Determine the (X, Y) coordinate at the center of the cell enclosing the given text.  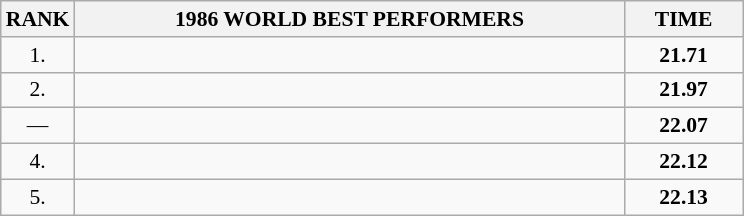
— (38, 126)
21.97 (684, 90)
1. (38, 55)
5. (38, 197)
22.13 (684, 197)
2. (38, 90)
TIME (684, 19)
4. (38, 162)
1986 WORLD BEST PERFORMERS (349, 19)
RANK (38, 19)
22.07 (684, 126)
21.71 (684, 55)
22.12 (684, 162)
